For the text-containing cell, return its midpoint in (x, y) coordinate format. 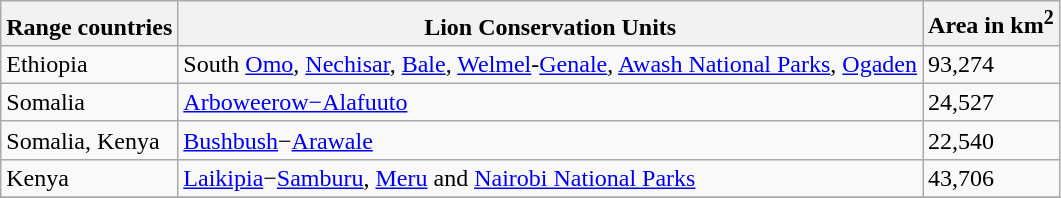
Bushbush−Arawale (550, 140)
Laikipia−Samburu, Meru and Nairobi National Parks (550, 178)
South Omo, Nechisar, Bale, Welmel-Genale, Awash National Parks, Ogaden (550, 64)
24,527 (992, 102)
Ethiopia (90, 64)
Arboweerow−Alafuuto (550, 102)
Somalia, Kenya (90, 140)
Somalia (90, 102)
93,274 (992, 64)
Lion Conservation Units (550, 24)
Range countries (90, 24)
22,540 (992, 140)
Kenya (90, 178)
43,706 (992, 178)
Area in km2 (992, 24)
